Locate the cell with the specified text and output its (X, Y) center coordinate. 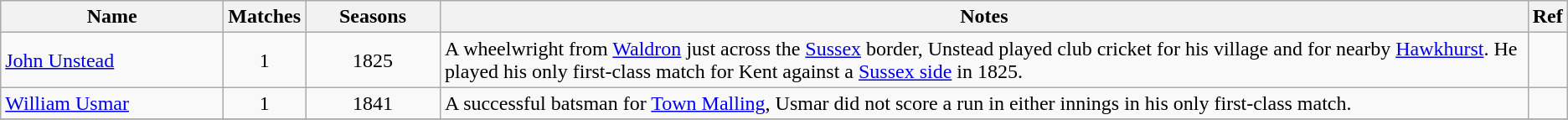
John Unstead (112, 60)
William Usmar (112, 103)
Matches (265, 17)
Seasons (374, 17)
Name (112, 17)
A successful batsman for Town Malling, Usmar did not score a run in either innings in his only first-class match. (985, 103)
Notes (985, 17)
1841 (374, 103)
1825 (374, 60)
Ref (1548, 17)
